Return [x, y] of the center of cell containing provided text 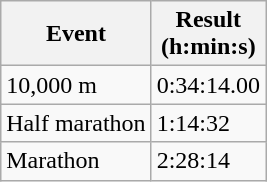
Half marathon [76, 123]
2:28:14 [208, 161]
0:34:14.00 [208, 85]
10,000 m [76, 85]
Event [76, 34]
1:14:32 [208, 123]
Result(h:min:s) [208, 34]
Marathon [76, 161]
